Return the (x, y) coordinate for the center point of the cell that contains the specified text.  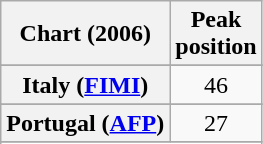
27 (216, 123)
Italy (FIMI) (86, 85)
Chart (2006) (86, 34)
Peakposition (216, 34)
46 (216, 85)
Portugal (AFP) (86, 123)
